Output the (X, Y) coordinate of the center of the cell containing the given text.  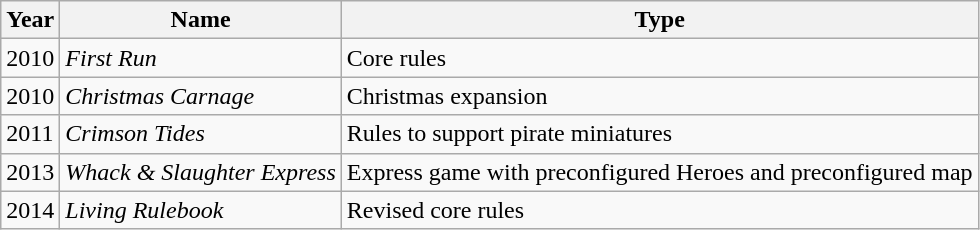
2013 (30, 172)
Whack & Slaughter Express (200, 172)
First Run (200, 58)
Type (660, 20)
Crimson Tides (200, 134)
Core rules (660, 58)
Revised core rules (660, 210)
Year (30, 20)
Living Rulebook (200, 210)
2011 (30, 134)
Express game with preconfigured Heroes and preconfigured map (660, 172)
Rules to support pirate miniatures (660, 134)
Christmas expansion (660, 96)
2014 (30, 210)
Christmas Carnage (200, 96)
Name (200, 20)
